Output the (X, Y) coordinate of the center of the cell containing the given text.  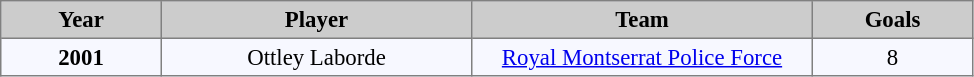
Year (81, 20)
2001 (81, 57)
Player (316, 20)
Ottley Laborde (316, 57)
Team (642, 20)
8 (892, 57)
Royal Montserrat Police Force (642, 57)
Goals (892, 20)
